Pinpoint the cell where the given text exists, returning its (x, y) midpoint coordinate. 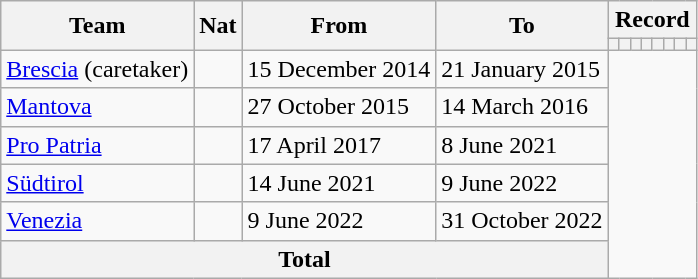
Total (304, 259)
Record (652, 20)
Mantova (98, 107)
31 October 2022 (522, 221)
To (522, 26)
Südtirol (98, 183)
From (339, 26)
21 January 2015 (522, 69)
Nat (218, 26)
8 June 2021 (522, 145)
27 October 2015 (339, 107)
14 June 2021 (339, 183)
Team (98, 26)
Brescia (caretaker) (98, 69)
Venezia (98, 221)
14 March 2016 (522, 107)
17 April 2017 (339, 145)
15 December 2014 (339, 69)
Pro Patria (98, 145)
